For the text-containing cell, return its midpoint in (X, Y) coordinate format. 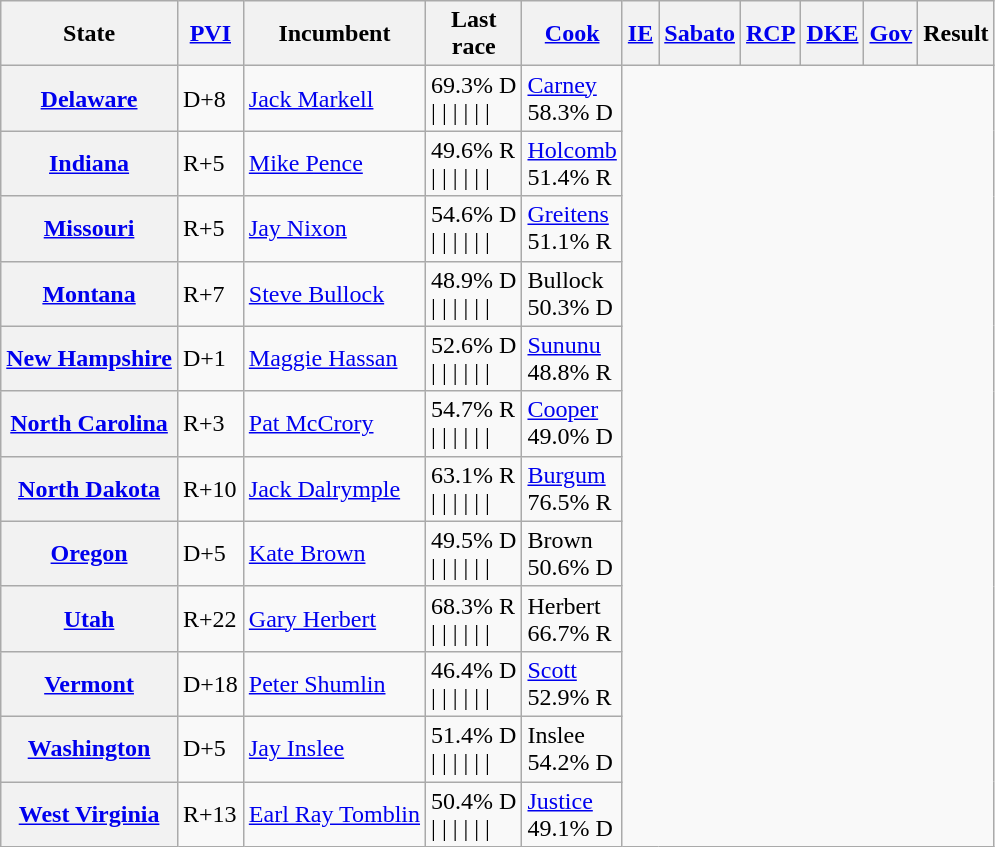
Incumbent (334, 34)
Oregon (90, 554)
49.5% D| | | | | | (474, 554)
North Carolina (90, 424)
Lastrace (474, 34)
48.9% D| | | | | | (474, 294)
Herbert66.7% R (572, 618)
Bullock50.3% D (572, 294)
68.3% R| | | | | | (474, 618)
R+13 (210, 814)
Carney58.3% D (572, 98)
Jack Dalrymple (334, 488)
R+7 (210, 294)
50.4% D| | | | | | (474, 814)
69.3% D| | | | | | (474, 98)
Cooper49.0% D (572, 424)
Sabato (700, 34)
Missouri (90, 228)
Gary Herbert (334, 618)
Jack Markell (334, 98)
D+1 (210, 358)
54.7% R| | | | | | (474, 424)
52.6% D| | | | | | (474, 358)
West Virginia (90, 814)
Sununu48.8% R (572, 358)
IE (640, 34)
Result (956, 34)
46.4% D| | | | | | (474, 684)
63.1% R| | | | | | (474, 488)
R+3 (210, 424)
Justice49.1% D (572, 814)
51.4% D| | | | | | (474, 748)
DKE (832, 34)
D+8 (210, 98)
D+18 (210, 684)
Inslee54.2% D (572, 748)
Brown50.6% D (572, 554)
Jay Nixon (334, 228)
49.6% R| | | | | | (474, 164)
Steve Bullock (334, 294)
Mike Pence (334, 164)
Maggie Hassan (334, 358)
Jay Inslee (334, 748)
Cook (572, 34)
R+22 (210, 618)
Scott52.9% R (572, 684)
Kate Brown (334, 554)
Earl Ray Tomblin (334, 814)
Holcomb51.4% R (572, 164)
Peter Shumlin (334, 684)
Burgum76.5% R (572, 488)
Washington (90, 748)
New Hampshire (90, 358)
North Dakota (90, 488)
Gov (891, 34)
PVI (210, 34)
R+10 (210, 488)
Delaware (90, 98)
Montana (90, 294)
Greitens51.1% R (572, 228)
RCP (771, 34)
Indiana (90, 164)
Utah (90, 618)
State (90, 34)
54.6% D| | | | | | (474, 228)
Vermont (90, 684)
Pat McCrory (334, 424)
